From the cell containing the given text, extract its center point as (X, Y) coordinate. 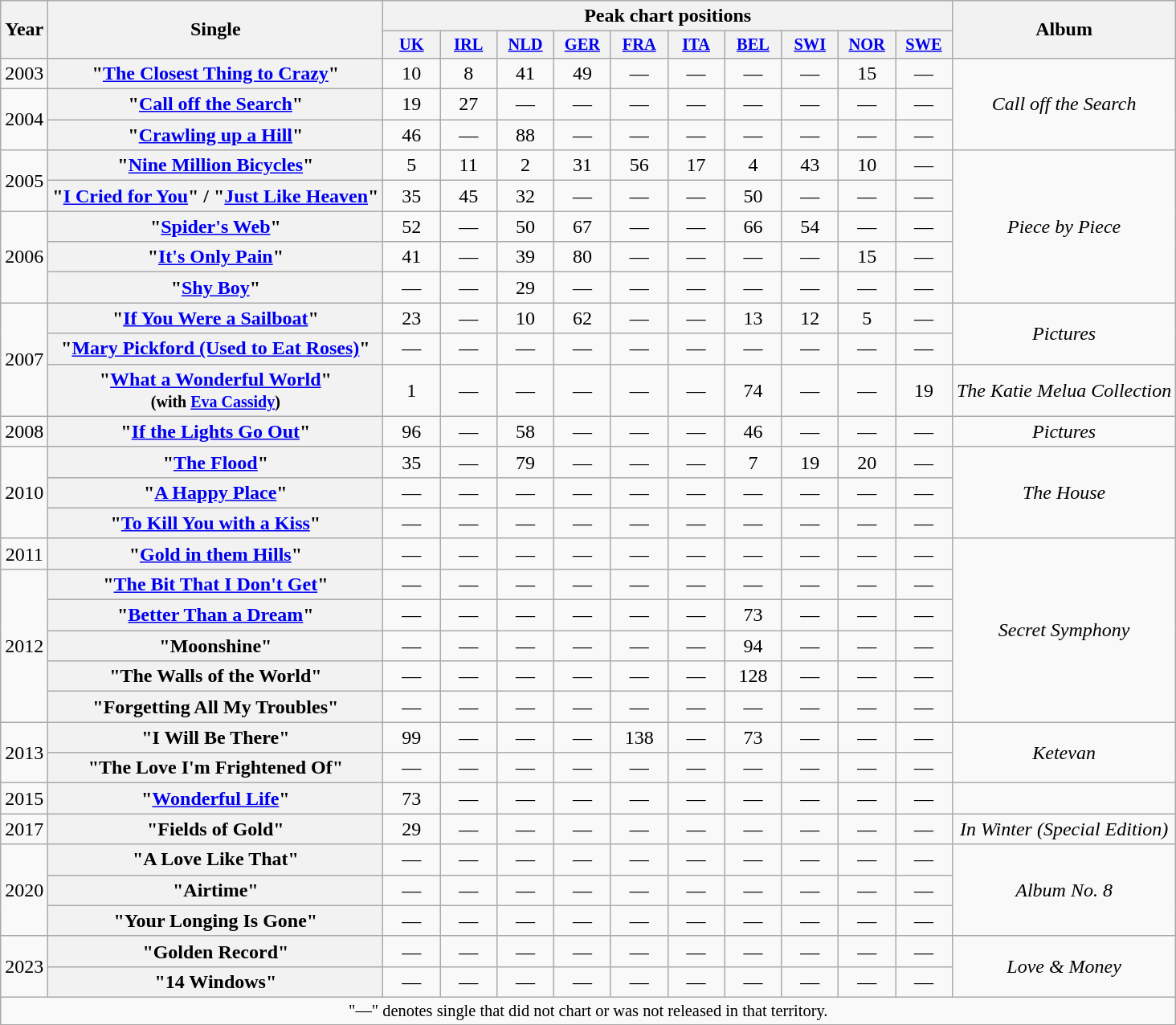
SWE (924, 45)
"A Happy Place" (215, 492)
Piece by Piece (1064, 227)
2 (525, 165)
"Mary Pickford (Used to Eat Roses)" (215, 349)
NLD (525, 45)
"Shy Boy" (215, 288)
2012 (24, 645)
27 (469, 104)
"Wonderful Life" (215, 798)
NOR (868, 45)
45 (469, 196)
52 (411, 227)
13 (753, 318)
12 (810, 318)
ITA (696, 45)
23 (411, 318)
31 (582, 165)
The Katie Melua Collection (1064, 390)
Single (215, 30)
2010 (24, 492)
58 (525, 431)
17 (696, 165)
"14 Windows" (215, 982)
Secret Symphony (1064, 630)
4 (753, 165)
"I Cried for You" / "Just Like Heaven" (215, 196)
"I Will Be There" (215, 737)
Peak chart positions (668, 16)
"Moonshine" (215, 646)
2011 (24, 553)
"Spider's Web" (215, 227)
67 (582, 227)
49 (582, 73)
2007 (24, 360)
56 (639, 165)
80 (582, 257)
"If the Lights Go Out" (215, 431)
GER (582, 45)
2003 (24, 73)
62 (582, 318)
7 (753, 462)
2006 (24, 257)
138 (639, 737)
54 (810, 227)
66 (753, 227)
128 (753, 676)
2008 (24, 431)
"The Bit That I Don't Get" (215, 584)
2005 (24, 181)
2004 (24, 120)
32 (525, 196)
88 (525, 135)
The House (1064, 492)
"Crawling up a Hill" (215, 135)
"Better Than a Dream" (215, 615)
11 (469, 165)
IRL (469, 45)
74 (753, 390)
Year (24, 30)
Album No. 8 (1064, 890)
"It's Only Pain" (215, 257)
UK (411, 45)
"—" denotes single that did not chart or was not released in that territory. (588, 1011)
"Airtime" (215, 890)
BEL (753, 45)
"The Love I'm Frightened Of" (215, 768)
"The Closest Thing to Crazy" (215, 73)
20 (868, 462)
79 (525, 462)
"What a Wonderful World"(with Eva Cassidy) (215, 390)
2015 (24, 798)
"To Kill You with a Kiss" (215, 523)
99 (411, 737)
2013 (24, 753)
"Gold in them Hills" (215, 553)
2020 (24, 890)
"Fields of Gold" (215, 829)
Love & Money (1064, 966)
FRA (639, 45)
Ketevan (1064, 753)
"Your Longing Is Gone" (215, 921)
96 (411, 431)
"Golden Record" (215, 951)
SWI (810, 45)
2017 (24, 829)
94 (753, 646)
8 (469, 73)
2023 (24, 966)
Call off the Search (1064, 104)
"A Love Like That" (215, 860)
39 (525, 257)
43 (810, 165)
In Winter (Special Edition) (1064, 829)
"If You Were a Sailboat" (215, 318)
"Call off the Search" (215, 104)
1 (411, 390)
Album (1064, 30)
"Nine Million Bicycles" (215, 165)
"The Flood" (215, 462)
"Forgetting All My Troubles" (215, 707)
"The Walls of the World" (215, 676)
